Provide the (x, y) coordinate of the cell's center where the given text is located.  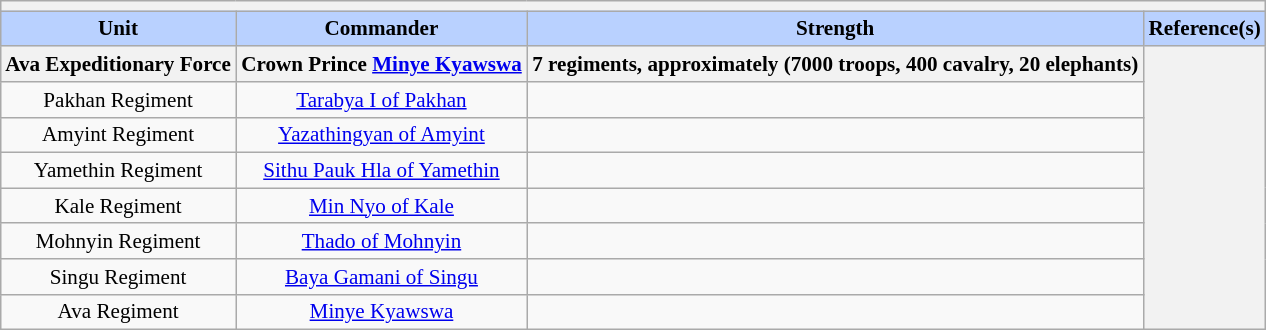
Tarabya I of Pakhan (382, 100)
Baya Gamani of Singu (382, 276)
Mohnyin Regiment (118, 240)
Sithu Pauk Hla of Yamethin (382, 170)
Kale Regiment (118, 206)
Ava Regiment (118, 312)
Thado of Mohnyin (382, 240)
Pakhan Regiment (118, 100)
Amyint Regiment (118, 134)
Yazathingyan of Amyint (382, 134)
Reference(s) (1205, 28)
Yamethin Regiment (118, 170)
Minye Kyawswa (382, 312)
7 regiments, approximately (7000 troops, 400 cavalry, 20 elephants) (836, 64)
Unit (118, 28)
Singu Regiment (118, 276)
Crown Prince Minye Kyawswa (382, 64)
Min Nyo of Kale (382, 206)
Ava Expeditionary Force (118, 64)
Strength (836, 28)
Commander (382, 28)
